Extract the (X, Y) coordinate from the center of the cell holding the provided text.  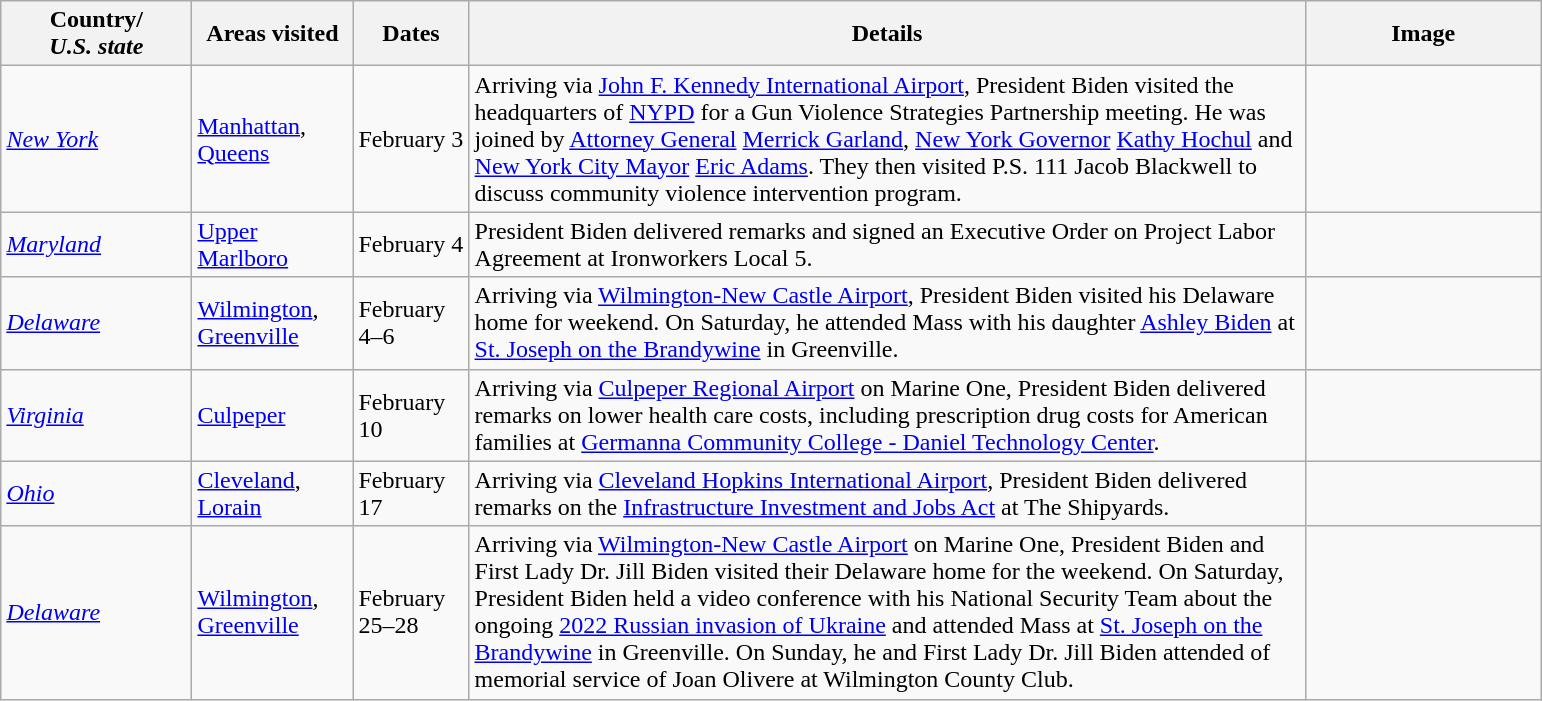
February 10 (411, 415)
February 3 (411, 139)
Maryland (96, 244)
Image (1423, 34)
February 4 (411, 244)
Country/U.S. state (96, 34)
President Biden delivered remarks and signed an Executive Order on Project Labor Agreement at Ironworkers Local 5. (887, 244)
Cleveland, Lorain (272, 494)
Upper Marlboro (272, 244)
Dates (411, 34)
February 4–6 (411, 323)
New York (96, 139)
February 17 (411, 494)
Areas visited (272, 34)
February 25–28 (411, 612)
Details (887, 34)
Virginia (96, 415)
Manhattan, Queens (272, 139)
Ohio (96, 494)
Culpeper (272, 415)
